Capture the cell that displays the provided text and extract its (X, Y) central coordinate. 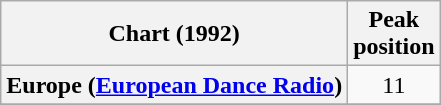
Europe (European Dance Radio) (174, 85)
Peakposition (394, 34)
Chart (1992) (174, 34)
11 (394, 85)
